Return the [x, y] coordinate for the center point of the cell that contains the specified text.  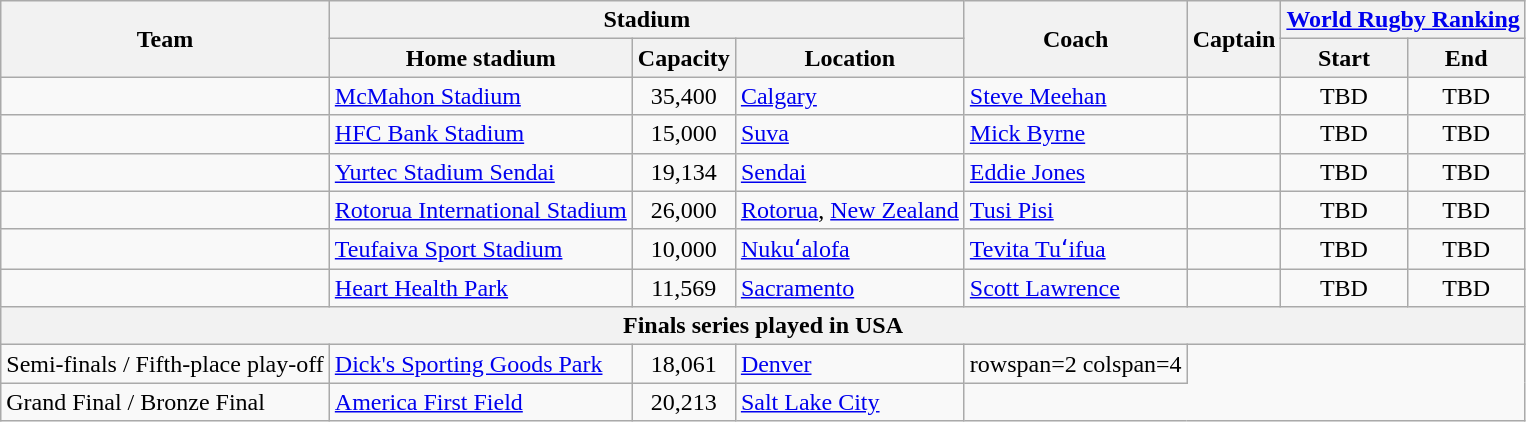
Capacity [684, 58]
10,000 [684, 249]
Stadium [646, 20]
11,569 [684, 288]
End [1466, 58]
Grand Final / Bronze Final [166, 402]
18,061 [684, 364]
Coach [1076, 39]
McMahon Stadium [480, 96]
Dick's Sporting Goods Park [480, 364]
Sacramento [850, 288]
Suva [850, 134]
Eddie Jones [1076, 172]
HFC Bank Stadium [480, 134]
Home stadium [480, 58]
Sendai [850, 172]
Location [850, 58]
Calgary [850, 96]
Heart Health Park [480, 288]
Scott Lawrence [1076, 288]
Semi-finals / Fifth-place play-off [166, 364]
Salt Lake City [850, 402]
35,400 [684, 96]
America First Field [480, 402]
15,000 [684, 134]
rowspan=2 colspan=4 [1076, 364]
Denver [850, 364]
Mick Byrne [1076, 134]
Tevita Tuʻifua [1076, 249]
Teufaiva Sport Stadium [480, 249]
19,134 [684, 172]
Steve Meehan [1076, 96]
Start [1344, 58]
Rotorua International Stadium [480, 210]
Finals series played in USA [764, 326]
Yurtec Stadium Sendai [480, 172]
World Rugby Ranking [1403, 20]
Captain [1234, 39]
Tusi Pisi [1076, 210]
Rotorua, New Zealand [850, 210]
20,213 [684, 402]
26,000 [684, 210]
Nukuʻalofa [850, 249]
Team [166, 39]
